From the cell containing the given text, extract its center point as (x, y) coordinate. 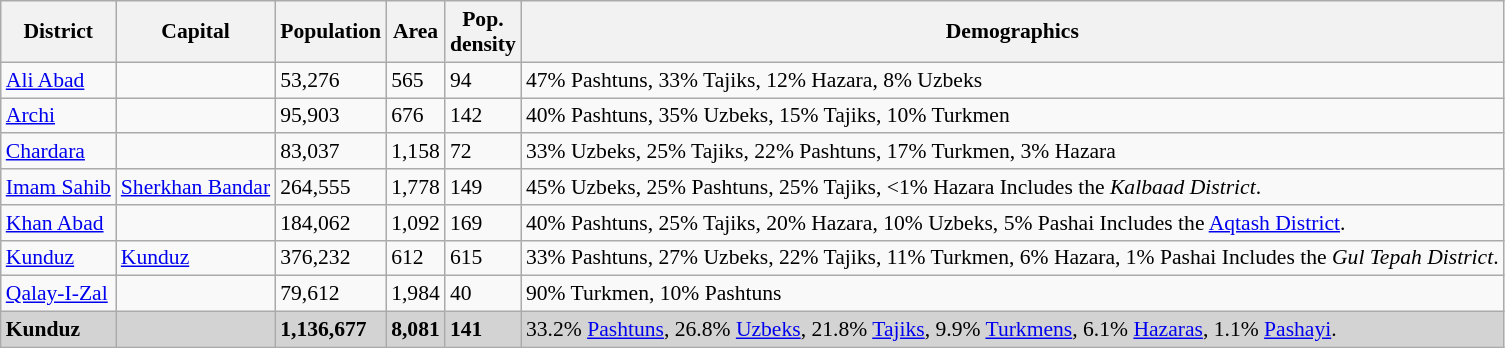
Khan Abad (58, 223)
1,092 (416, 223)
53,276 (330, 80)
94 (483, 80)
Archi (58, 116)
184,062 (330, 223)
45% Uzbeks, 25% Pashtuns, 25% Tajiks, <1% Hazara Includes the Kalbaad District. (1012, 187)
Demographics (1012, 32)
376,232 (330, 258)
1,778 (416, 187)
142 (483, 116)
33% Uzbeks, 25% Tajiks, 22% Pashtuns, 17% Turkmen, 3% Hazara (1012, 152)
149 (483, 187)
141 (483, 330)
79,612 (330, 294)
Chardara (58, 152)
Capital (196, 32)
33.2% Pashtuns, 26.8% Uzbeks, 21.8% Tajiks, 9.9% Turkmens, 6.1% Hazaras, 1.1% Pashayi. (1012, 330)
1,158 (416, 152)
565 (416, 80)
Sherkhan Bandar (196, 187)
8,081 (416, 330)
47% Pashtuns, 33% Tajiks, 12% Hazara, 8% Uzbeks (1012, 80)
90% Turkmen, 10% Pashtuns (1012, 294)
Area (416, 32)
72 (483, 152)
Population (330, 32)
612 (416, 258)
40% Pashtuns, 35% Uzbeks, 15% Tajiks, 10% Turkmen (1012, 116)
676 (416, 116)
615 (483, 258)
Ali Abad (58, 80)
83,037 (330, 152)
Qalay-I-Zal (58, 294)
District (58, 32)
Imam Sahib (58, 187)
33% Pashtuns, 27% Uzbeks, 22% Tajiks, 11% Turkmen, 6% Hazara, 1% Pashai Includes the Gul Tepah District. (1012, 258)
1,984 (416, 294)
40% Pashtuns, 25% Tajiks, 20% Hazara, 10% Uzbeks, 5% Pashai Includes the Aqtash District. (1012, 223)
40 (483, 294)
Pop.density (483, 32)
95,903 (330, 116)
264,555 (330, 187)
1,136,677 (330, 330)
169 (483, 223)
